Return (x, y) of the center of cell containing provided text 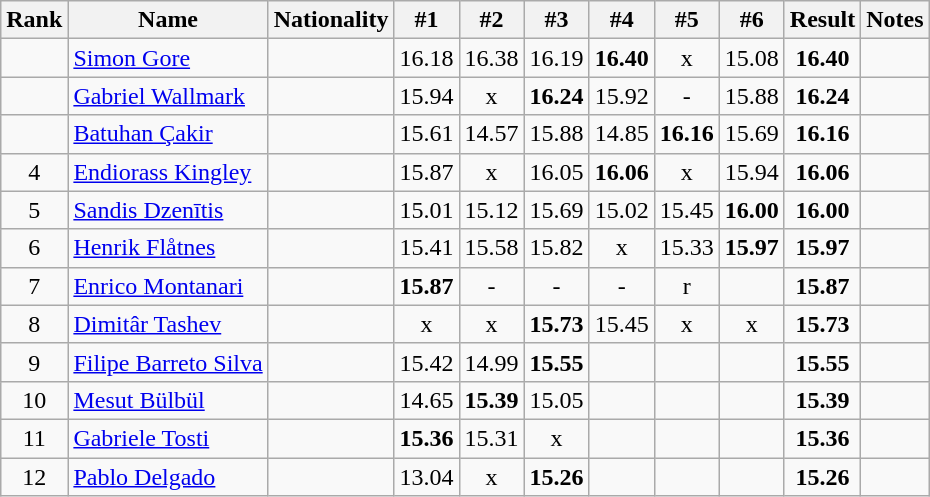
15.82 (556, 248)
7 (34, 286)
15.31 (492, 438)
16.38 (492, 58)
10 (34, 400)
Batuhan Çakir (168, 134)
14.65 (426, 400)
Dimitâr Tashev (168, 324)
15.12 (492, 210)
Endiorass Kingley (168, 172)
Notes (895, 20)
#5 (686, 20)
14.57 (492, 134)
15.58 (492, 248)
#4 (622, 20)
16.05 (556, 172)
15.08 (752, 58)
13.04 (426, 477)
Mesut Bülbül (168, 400)
#3 (556, 20)
Simon Gore (168, 58)
11 (34, 438)
5 (34, 210)
#2 (492, 20)
15.61 (426, 134)
15.02 (622, 210)
4 (34, 172)
14.99 (492, 362)
Pablo Delgado (168, 477)
15.41 (426, 248)
#1 (426, 20)
Henrik Flåtnes (168, 248)
Result (822, 20)
Sandis Dzenītis (168, 210)
#6 (752, 20)
8 (34, 324)
15.42 (426, 362)
Name (168, 20)
16.18 (426, 58)
14.85 (622, 134)
Enrico Montanari (168, 286)
12 (34, 477)
16.19 (556, 58)
Nationality (331, 20)
15.92 (622, 96)
15.01 (426, 210)
Filipe Barreto Silva (168, 362)
15.05 (556, 400)
9 (34, 362)
Gabriel Wallmark (168, 96)
15.33 (686, 248)
6 (34, 248)
Rank (34, 20)
Gabriele Tosti (168, 438)
r (686, 286)
